Provide the [x, y] coordinate of the cell's center where the given text is located.  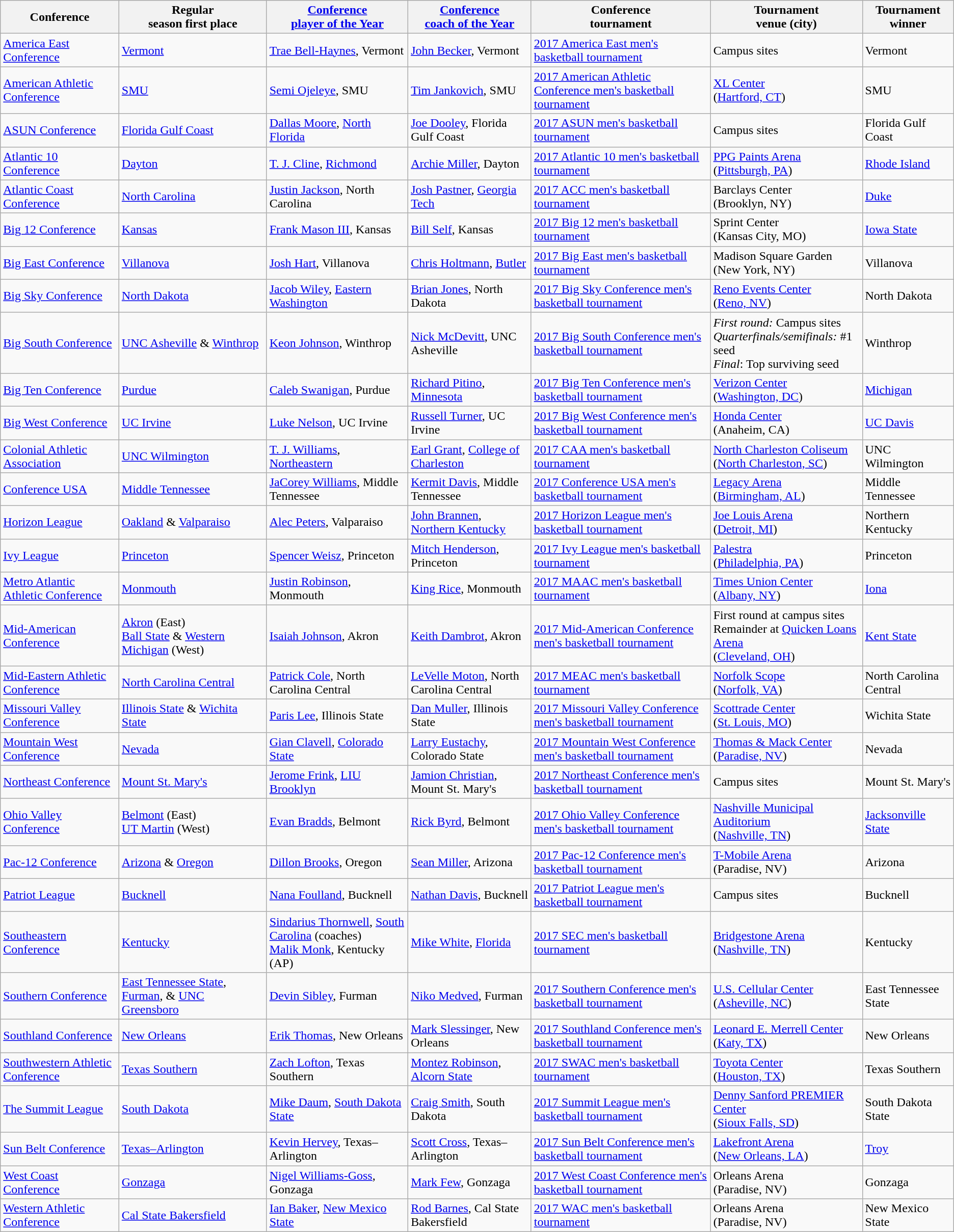
Brian Jones, North Dakota [470, 296]
Mike Daum, South Dakota State [337, 1109]
2017 Southern Conference men's basketball tournament [621, 996]
2017 MAAC men's basketball tournament [621, 589]
2017 ACC men's basketball tournament [621, 197]
Niko Medved, Furman [470, 996]
Semi Ojeleye, SMU [337, 90]
2017 Sun Belt Conference men's basketball tournament [621, 1149]
2017 Patriot League men's basketball tournament [621, 895]
Big Sky Conference [60, 296]
John Brannen, Northern Kentucky [470, 523]
Thomas & Mack Center(Paradise, NV) [786, 749]
Alec Peters, Valparaiso [337, 523]
Sindarius Thornwell, South Carolina (coaches)Malik Monk, Kentucky (AP) [337, 942]
Kent State [908, 636]
2017 Big Ten Conference men's basketball tournament [621, 389]
Justin Jackson, North Carolina [337, 197]
Ivy League [60, 555]
2017 Mid-American Conference men's basketball tournament [621, 636]
Southern Conference [60, 996]
Toyota Center(Houston, TX) [786, 1069]
Nick McDevitt, UNC Asheville [470, 342]
Legacy Arena(Birmingham, AL) [786, 489]
Paris Lee, Illinois State [337, 715]
Metro Atlantic Athletic Conference [60, 589]
Big West Conference [60, 423]
Monmouth [193, 589]
2017 Big 12 men's basketball tournament [621, 229]
South Dakota State [908, 1109]
Belmont (East) UT Martin (West) [193, 822]
2017 Ivy League men's basketball tournament [621, 555]
2017 SWAC men's basketball tournament [621, 1069]
Tim Jankovich, SMU [470, 90]
Conference [60, 17]
Gian Clavell, Colorado State [337, 749]
Atlantic 10 Conference [60, 163]
UNC Asheville & Winthrop [193, 342]
America East Conference [60, 50]
Mid-Eastern Athletic Conference [60, 683]
Caleb Swanigan, Purdue [337, 389]
Dayton [193, 163]
Leonard E. Merrell Center(Katy, TX) [786, 1035]
East Tennessee State, Furman, & UNC Greensboro [193, 996]
2017 American Athletic Conference men's basketball tournament [621, 90]
Southeastern Conference [60, 942]
Akron (East) Ball State & Western Michigan (West) [193, 636]
Spencer Weisz, Princeton [337, 555]
Honda Center(Anaheim, CA) [786, 423]
Rod Barnes, Cal State Bakersfield [470, 1216]
Illinois State & Wichita State [193, 715]
Regular season first place [193, 17]
2017 Big South Conference men's basketball tournament [621, 342]
Northeast Conference [60, 782]
Josh Pastner, Georgia Tech [470, 197]
Erik Thomas, New Orleans [337, 1035]
North Charleston Coliseum(North Charleston, SC) [786, 456]
The Summit League [60, 1109]
Mark Few, Gonzaga [470, 1182]
2017 Southland Conference men's basketball tournament [621, 1035]
West Coast Conference [60, 1182]
Conference player of the Year [337, 17]
Isaiah Johnson, Akron [337, 636]
Keith Dambrot, Akron [470, 636]
Denny Sanford PREMIER Center(Sioux Falls, SD) [786, 1109]
2017 Northeast Conference men's basketball tournament [621, 782]
Nigel Williams-Goss, Gonzaga [337, 1182]
Devin Sibley, Furman [337, 996]
Mitch Henderson, Princeton [470, 555]
Chris Holtmann, Butler [470, 263]
T-Mobile Arena(Paradise, NV) [786, 862]
Bill Self, Kansas [470, 229]
Pac-12 Conference [60, 862]
2017 Big Sky Conference men's basketball tournament [621, 296]
Jamion Christian, Mount St. Mary's [470, 782]
North Carolina [193, 197]
Tournament winner [908, 17]
Conference USA [60, 489]
Sprint Center(Kansas City, MO) [786, 229]
Lakefront Arena (New Orleans, LA) [786, 1149]
John Becker, Vermont [470, 50]
UC Irvine [193, 423]
Evan Bradds, Belmont [337, 822]
Earl Grant, College of Charleston [470, 456]
Missouri Valley Conference [60, 715]
Sun Belt Conference [60, 1149]
2017 Conference USA men's basketball tournament [621, 489]
Mountain West Conference [60, 749]
Madison Square Garden(New York, NY) [786, 263]
2017 West Coast Conference men's basketball tournament [621, 1182]
2017 Big West Conference men's basketball tournament [621, 423]
Iona [908, 589]
JaCorey Williams, Middle Tennessee [337, 489]
2017 Ohio Valley Conference men's basketball tournament [621, 822]
Russell Turner, UC Irvine [470, 423]
King Rice, Monmouth [470, 589]
Montez Robinson, Alcorn State [470, 1069]
New Mexico State [908, 1216]
Michigan [908, 389]
Dallas Moore, North Florida [337, 130]
Barclays Center(Brooklyn, NY) [786, 197]
T. J. Williams, Northeastern [337, 456]
2017 CAA men's basketball tournament [621, 456]
Nashville Municipal Auditorium(Nashville, TN) [786, 822]
Southwestern Athletic Conference [60, 1069]
Colonial Athletic Association [60, 456]
Oakland & Valparaiso [193, 523]
Justin Robinson, Monmouth [337, 589]
Big Ten Conference [60, 389]
Reno Events Center(Reno, NV) [786, 296]
Horizon League [60, 523]
2017 Summit League men's basketball tournament [621, 1109]
Wichita State [908, 715]
Jerome Frink, LIU Brooklyn [337, 782]
Keon Johnson, Winthrop [337, 342]
Josh Hart, Villanova [337, 263]
Cal State Bakersfield [193, 1216]
Arizona & Oregon [193, 862]
Rick Byrd, Belmont [470, 822]
Frank Mason III, Kansas [337, 229]
2017 Missouri Valley Conference men's basketball tournament [621, 715]
Norfolk Scope(Norfolk, VA) [786, 683]
2017 WAC men's basketball tournament [621, 1216]
South Dakota [193, 1109]
East Tennessee State [908, 996]
XL Center(Hartford, CT) [786, 90]
Times Union Center(Albany, NY) [786, 589]
Scott Cross, Texas–Arlington [470, 1149]
Rhode Island [908, 163]
Iowa State [908, 229]
Kevin Hervey, Texas–Arlington [337, 1149]
Richard Pitino, Minnesota [470, 389]
Winthrop [908, 342]
Joe Louis Arena(Detroit, MI) [786, 523]
Kansas [193, 229]
Mark Slessinger, New Orleans [470, 1035]
Tournament venue (city) [786, 17]
ASUN Conference [60, 130]
Kermit Davis, Middle Tennessee [470, 489]
Jacob Wiley, Eastern Washington [337, 296]
Nana Foulland, Bucknell [337, 895]
Purdue [193, 389]
Duke [908, 197]
Ohio Valley Conference [60, 822]
Jacksonville State [908, 822]
PPG Paints Arena(Pittsburgh, PA) [786, 163]
2017 MEAC men's basketball tournament [621, 683]
2017 Atlantic 10 men's basketball tournament [621, 163]
LeVelle Moton, North Carolina Central [470, 683]
Atlantic Coast Conference [60, 197]
Big East Conference [60, 263]
U.S. Cellular Center(Asheville, NC) [786, 996]
Joe Dooley, Florida Gulf Coast [470, 130]
2017 Pac-12 Conference men's basketball tournament [621, 862]
2017 America East men's basketball tournament [621, 50]
Patrick Cole, North Carolina Central [337, 683]
Sean Miller, Arizona [470, 862]
Big 12 Conference [60, 229]
Arizona [908, 862]
Luke Nelson, UC Irvine [337, 423]
Southland Conference [60, 1035]
Dan Muller, Illinois State [470, 715]
Palestra(Philadelphia, PA) [786, 555]
2017 Big East men's basketball tournament [621, 263]
Troy [908, 1149]
Craig Smith, South Dakota [470, 1109]
2017 SEC men's basketball tournament [621, 942]
Texas–Arlington [193, 1149]
American Athletic Conference [60, 90]
Verizon Center(Washington, DC) [786, 389]
Bridgestone Arena(Nashville, TN) [786, 942]
Western Athletic Conference [60, 1216]
Conference coach of the Year [470, 17]
Nathan Davis, Bucknell [470, 895]
Trae Bell-Haynes, Vermont [337, 50]
UC Davis [908, 423]
First round: Campus sitesQuarterfinals/semifinals: #1 seedFinal: Top surviving seed [786, 342]
Zach Lofton, Texas Southern [337, 1069]
Patriot League [60, 895]
2017 Horizon League men's basketball tournament [621, 523]
Scottrade Center(St. Louis, MO) [786, 715]
T. J. Cline, Richmond [337, 163]
Mid-American Conference [60, 636]
2017 Mountain West Conference men's basketball tournament [621, 749]
Archie Miller, Dayton [470, 163]
First round at campus sites Remainder at Quicken Loans Arena(Cleveland, OH) [786, 636]
Northern Kentucky [908, 523]
2017 ASUN men's basketball tournament [621, 130]
Conference tournament [621, 17]
Big South Conference [60, 342]
Ian Baker, New Mexico State [337, 1216]
Mike White, Florida [470, 942]
Dillon Brooks, Oregon [337, 862]
Larry Eustachy, Colorado State [470, 749]
